Output the (X, Y) coordinate of the center of the cell containing the given text.  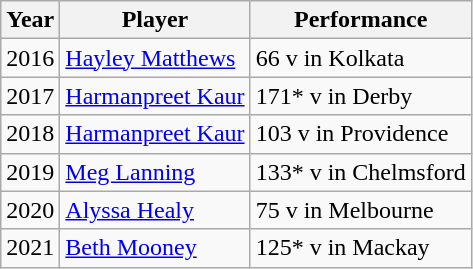
Hayley Matthews (155, 58)
Year (30, 20)
2020 (30, 210)
2019 (30, 172)
171* v in Derby (360, 96)
133* v in Chelmsford (360, 172)
2017 (30, 96)
75 v in Melbourne (360, 210)
Player (155, 20)
125* v in Mackay (360, 248)
Beth Mooney (155, 248)
2016 (30, 58)
Performance (360, 20)
103 v in Providence (360, 134)
Alyssa Healy (155, 210)
2021 (30, 248)
Meg Lanning (155, 172)
2018 (30, 134)
66 v in Kolkata (360, 58)
